Capture the cell that displays the provided text and extract its [x, y] central coordinate. 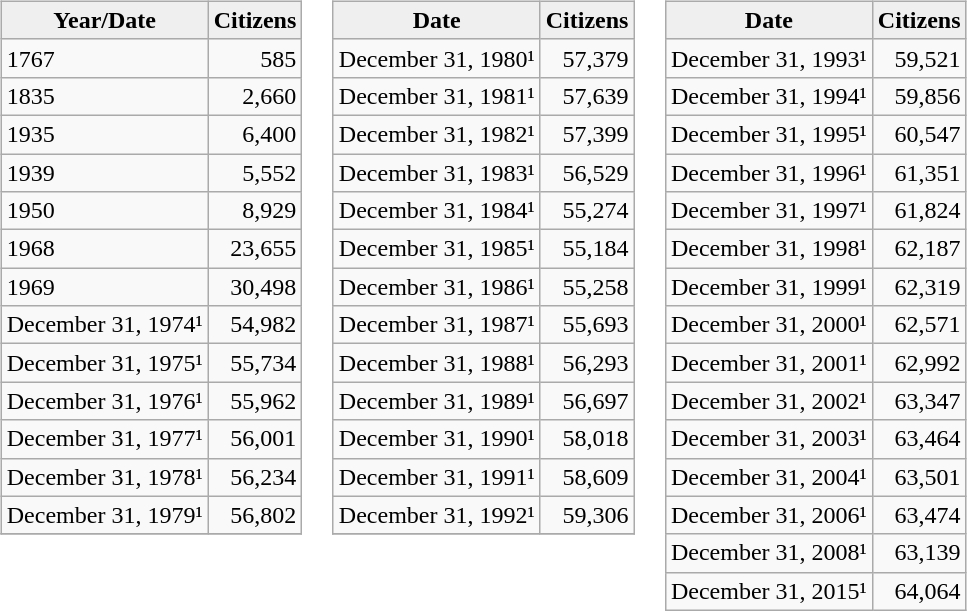
December 31, 1983¹ [436, 173]
December 31, 1987¹ [436, 325]
56,293 [587, 363]
59,521 [919, 58]
1835 [104, 96]
57,379 [587, 58]
December 31, 1984¹ [436, 211]
2,660 [255, 96]
55,274 [587, 211]
December 31, 1988¹ [436, 363]
23,655 [255, 249]
December 31, 1975¹ [104, 363]
1935 [104, 134]
62,992 [919, 363]
December 31, 1977¹ [104, 439]
1767 [104, 58]
December 31, 1995¹ [768, 134]
December 31, 2006¹ [768, 515]
December 31, 2015¹ [768, 591]
December 31, 1986¹ [436, 287]
30,498 [255, 287]
December 31, 1999¹ [768, 287]
December 31, 2008¹ [768, 553]
December 31, 1991¹ [436, 477]
63,347 [919, 401]
December 31, 2003¹ [768, 439]
55,693 [587, 325]
December 31, 1985¹ [436, 249]
55,962 [255, 401]
December 31, 1980¹ [436, 58]
1968 [104, 249]
December 31, 2004¹ [768, 477]
December 31, 2002¹ [768, 401]
December 31, 1979¹ [104, 515]
58,018 [587, 439]
62,571 [919, 325]
8,929 [255, 211]
December 31, 1993¹ [768, 58]
62,319 [919, 287]
63,474 [919, 515]
December 31, 1976¹ [104, 401]
59,856 [919, 96]
5,552 [255, 173]
December 31, 1978¹ [104, 477]
Year/Date [104, 20]
585 [255, 58]
December 31, 1998¹ [768, 249]
December 31, 1997¹ [768, 211]
58,609 [587, 477]
63,501 [919, 477]
6,400 [255, 134]
57,399 [587, 134]
59,306 [587, 515]
55,258 [587, 287]
56,802 [255, 515]
December 31, 1990¹ [436, 439]
57,639 [587, 96]
1969 [104, 287]
55,734 [255, 363]
56,001 [255, 439]
60,547 [919, 134]
December 31, 1981¹ [436, 96]
December 31, 1989¹ [436, 401]
December 31, 1992¹ [436, 515]
December 31, 1994¹ [768, 96]
1950 [104, 211]
December 31, 1982¹ [436, 134]
December 31, 1996¹ [768, 173]
56,697 [587, 401]
1939 [104, 173]
54,982 [255, 325]
61,351 [919, 173]
61,824 [919, 211]
56,234 [255, 477]
December 31, 2001¹ [768, 363]
63,464 [919, 439]
December 31, 2000¹ [768, 325]
64,064 [919, 591]
56,529 [587, 173]
62,187 [919, 249]
55,184 [587, 249]
December 31, 1974¹ [104, 325]
63,139 [919, 553]
